Search for the cell housing the specified text and yield its (X, Y) center coordinate. 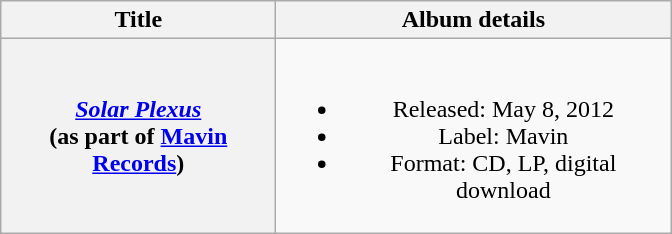
Title (138, 20)
Album details (474, 20)
Solar Plexus(as part of Mavin Records) (138, 136)
Released: May 8, 2012Label: MavinFormat: CD, LP, digital download (474, 136)
